Return the [x, y] coordinate for the center point of the cell that contains the specified text.  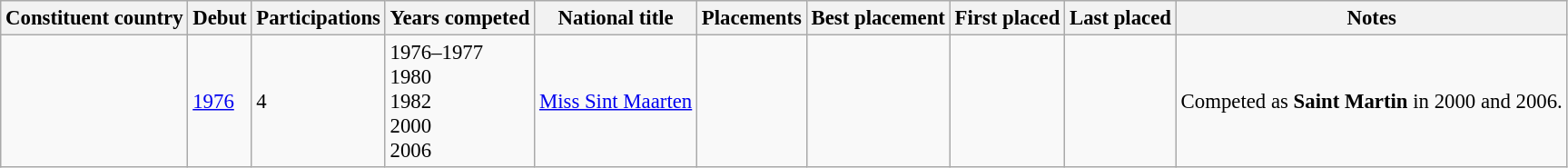
Notes [1371, 18]
National title [616, 18]
1976 [220, 102]
Miss Sint Maarten [616, 102]
Best placement [878, 18]
Placements [752, 18]
Constituent country [94, 18]
Years competed [459, 18]
1976–19771980198220002006 [459, 102]
Competed as Saint Martin in 2000 and 2006. [1371, 102]
Debut [220, 18]
4 [318, 102]
First placed [1007, 18]
Participations [318, 18]
Last placed [1120, 18]
